Return [X, Y] of the center of cell containing provided text 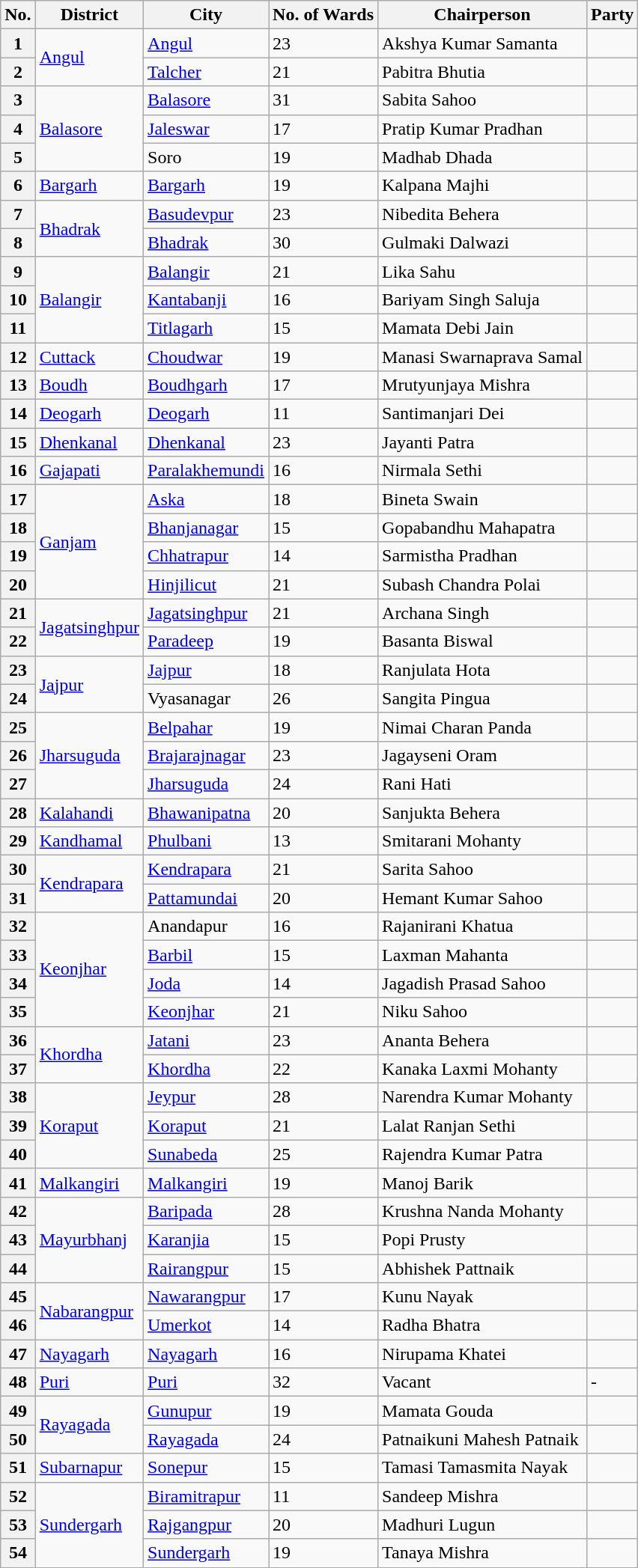
Jagadish Prasad Sahoo [482, 983]
Subash Chandra Polai [482, 585]
Manoj Barik [482, 1183]
Chairperson [482, 15]
Bhawanipatna [207, 812]
42 [18, 1211]
District [89, 15]
29 [18, 841]
Akshya Kumar Samanta [482, 43]
Paradeep [207, 641]
46 [18, 1326]
53 [18, 1525]
No. of Wards [323, 15]
Cuttack [89, 357]
3 [18, 100]
Sandeep Mishra [482, 1496]
Rajanirani Khatua [482, 927]
Boudhgarh [207, 385]
Talcher [207, 72]
12 [18, 357]
Madhuri Lugun [482, 1525]
Mamata Debi Jain [482, 328]
Karanjia [207, 1239]
Basanta Biswal [482, 641]
37 [18, 1069]
Jayanti Patra [482, 442]
Barbil [207, 955]
Hemant Kumar Sahoo [482, 898]
Nibedita Behera [482, 214]
5 [18, 157]
Smitarani Mohanty [482, 841]
38 [18, 1097]
Mayurbhanj [89, 1239]
49 [18, 1411]
Nirupama Khatei [482, 1354]
39 [18, 1126]
47 [18, 1354]
Mamata Gouda [482, 1411]
- [612, 1382]
Vyasanagar [207, 698]
Nirmala Sethi [482, 471]
Kalahandi [89, 812]
Rajendra Kumar Patra [482, 1154]
Kantabanji [207, 299]
Sanjukta Behera [482, 812]
Vacant [482, 1382]
Abhishek Pattnaik [482, 1269]
Ananta Behera [482, 1040]
Tanaya Mishra [482, 1553]
35 [18, 1012]
Bineta Swain [482, 499]
Aska [207, 499]
Jaleswar [207, 129]
Soro [207, 157]
51 [18, 1468]
48 [18, 1382]
Choudwar [207, 357]
Archana Singh [482, 613]
Paralakhemundi [207, 471]
City [207, 15]
27 [18, 784]
Subarnapur [89, 1468]
4 [18, 129]
54 [18, 1553]
52 [18, 1496]
Niku Sahoo [482, 1012]
40 [18, 1154]
Kalpana Majhi [482, 186]
Baripada [207, 1211]
Hinjilicut [207, 585]
Nabarangpur [89, 1311]
Umerkot [207, 1326]
Sunabeda [207, 1154]
No. [18, 15]
Jagayseni Oram [482, 755]
Chhatrapur [207, 556]
Nawarangpur [207, 1297]
43 [18, 1239]
Radha Bhatra [482, 1326]
7 [18, 214]
Manasi Swarnaprava Samal [482, 357]
Phulbani [207, 841]
Gajapati [89, 471]
Popi Prusty [482, 1239]
50 [18, 1439]
Ranjulata Hota [482, 670]
Gulmaki Dalwazi [482, 242]
34 [18, 983]
Jeypur [207, 1097]
Ganjam [89, 542]
Sangita Pingua [482, 698]
Sarita Sahoo [482, 870]
Nimai Charan Panda [482, 727]
Sarmistha Pradhan [482, 556]
45 [18, 1297]
Biramitrapur [207, 1496]
10 [18, 299]
Rairangpur [207, 1269]
33 [18, 955]
36 [18, 1040]
Boudh [89, 385]
Pabitra Bhutia [482, 72]
41 [18, 1183]
2 [18, 72]
1 [18, 43]
Anandapur [207, 927]
Laxman Mahanta [482, 955]
Sonepur [207, 1468]
Brajarajnagar [207, 755]
Jatani [207, 1040]
Mrutyunjaya Mishra [482, 385]
Pattamundai [207, 898]
8 [18, 242]
Kunu Nayak [482, 1297]
Bariyam Singh Saluja [482, 299]
Rani Hati [482, 784]
Gunupur [207, 1411]
Kandhamal [89, 841]
Rajgangpur [207, 1525]
Tamasi Tamasmita Nayak [482, 1468]
Gopabandhu Mahapatra [482, 528]
Joda [207, 983]
6 [18, 186]
Pratip Kumar Pradhan [482, 129]
9 [18, 271]
Krushna Nanda Mohanty [482, 1211]
Party [612, 15]
Madhab Dhada [482, 157]
Bhanjanagar [207, 528]
Lalat Ranjan Sethi [482, 1126]
44 [18, 1269]
Kanaka Laxmi Mohanty [482, 1069]
Belpahar [207, 727]
Basudevpur [207, 214]
Patnaikuni Mahesh Patnaik [482, 1439]
Sabita Sahoo [482, 100]
Santimanjari Dei [482, 414]
Lika Sahu [482, 271]
Narendra Kumar Mohanty [482, 1097]
Titlagarh [207, 328]
